Extract the [x, y] coordinate from the center of the cell holding the provided text.  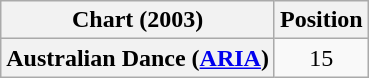
Position [321, 20]
15 [321, 58]
Australian Dance (ARIA) [138, 58]
Chart (2003) [138, 20]
